From the cell containing the given text, extract its center point as (x, y) coordinate. 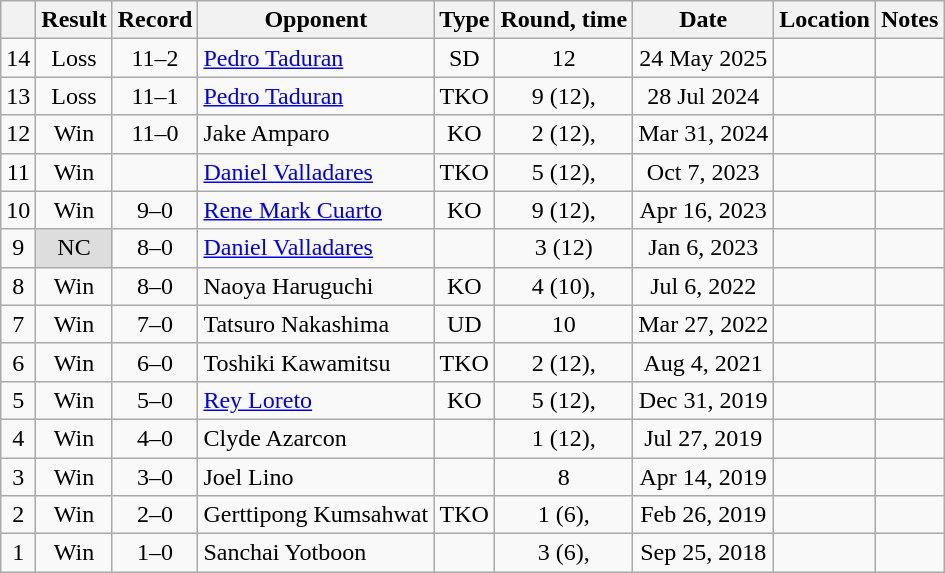
Sep 25, 2018 (704, 553)
6–0 (155, 362)
3 (18, 477)
Sanchai Yotboon (316, 553)
13 (18, 96)
Jul 6, 2022 (704, 286)
Jul 27, 2019 (704, 438)
28 Jul 2024 (704, 96)
Dec 31, 2019 (704, 400)
Location (825, 20)
9–0 (155, 210)
Clyde Azarcon (316, 438)
7–0 (155, 324)
5 (18, 400)
5–0 (155, 400)
4–0 (155, 438)
UD (464, 324)
3 (12) (564, 248)
11 (18, 172)
Tatsuro Nakashima (316, 324)
9 (18, 248)
4 (10), (564, 286)
1–0 (155, 553)
Toshiki Kawamitsu (316, 362)
Rey Loreto (316, 400)
3 (6), (564, 553)
Jan 6, 2023 (704, 248)
1 (6), (564, 515)
11–0 (155, 134)
Joel Lino (316, 477)
Oct 7, 2023 (704, 172)
4 (18, 438)
14 (18, 58)
SD (464, 58)
2–0 (155, 515)
Jake Amparo (316, 134)
Apr 14, 2019 (704, 477)
Round, time (564, 20)
Rene Mark Cuarto (316, 210)
Feb 26, 2019 (704, 515)
11–2 (155, 58)
3–0 (155, 477)
Date (704, 20)
Gerttipong Kumsahwat (316, 515)
Naoya Haruguchi (316, 286)
Result (74, 20)
Type (464, 20)
Record (155, 20)
24 May 2025 (704, 58)
7 (18, 324)
Notes (909, 20)
NC (74, 248)
Mar 27, 2022 (704, 324)
Aug 4, 2021 (704, 362)
6 (18, 362)
11–1 (155, 96)
Opponent (316, 20)
Apr 16, 2023 (704, 210)
1 (12), (564, 438)
2 (18, 515)
1 (18, 553)
Mar 31, 2024 (704, 134)
